Pinpoint the cell where the given text exists, returning its (X, Y) midpoint coordinate. 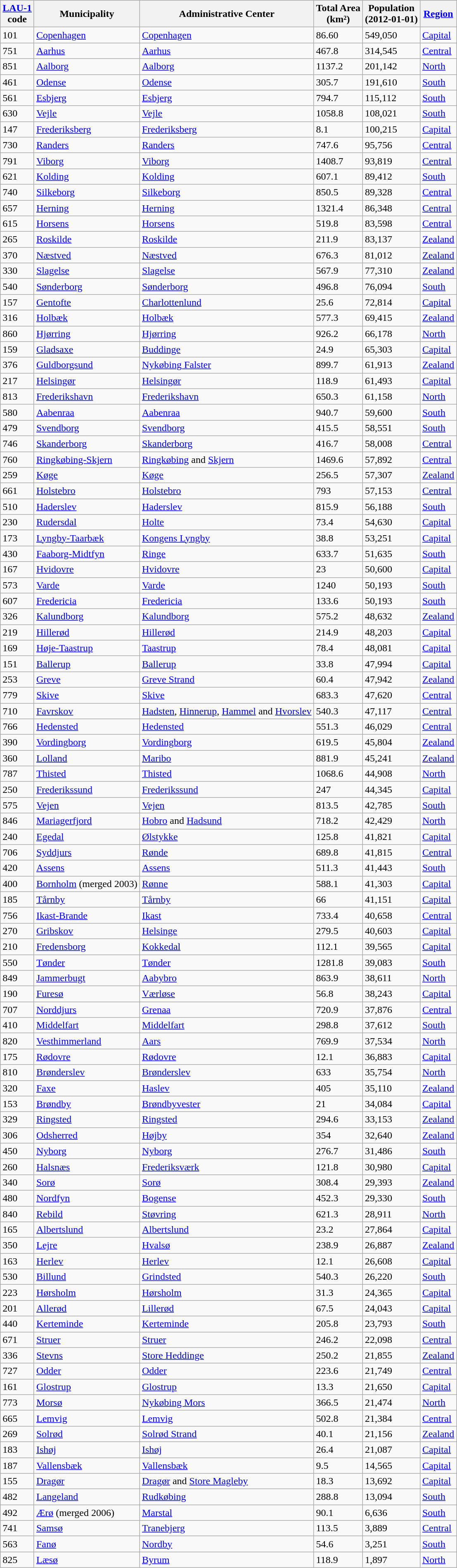
766 (17, 727)
825 (17, 1560)
240 (17, 837)
21,156 (391, 1434)
13,692 (391, 1481)
33,153 (391, 1120)
Population(2012-01-01) (391, 14)
926.2 (338, 334)
23,793 (391, 1324)
706 (17, 852)
26,220 (391, 1277)
496.8 (338, 287)
42,785 (391, 805)
86.60 (338, 35)
Aars (227, 1041)
Nordfyn (87, 1198)
650.3 (338, 396)
190 (17, 994)
400 (17, 884)
Fredensborg (87, 946)
1469.6 (338, 460)
298.8 (338, 1025)
794.7 (338, 98)
Lyngby-Taarbæk (87, 538)
813.5 (338, 805)
265 (17, 240)
621 (17, 176)
211.9 (338, 240)
13,094 (391, 1497)
Maribo (227, 758)
707 (17, 1010)
461 (17, 82)
13.3 (338, 1387)
519.8 (338, 224)
47,117 (391, 711)
330 (17, 271)
Holte (227, 522)
6,636 (391, 1513)
Ærø (merged 2006) (87, 1513)
Lejre (87, 1245)
840 (17, 1214)
Rønde (227, 852)
410 (17, 1025)
21,855 (391, 1355)
Marstal (227, 1513)
479 (17, 428)
219 (17, 632)
530 (17, 1277)
Ølstykke (227, 837)
Favrskov (87, 711)
Nykøbing Mors (227, 1402)
Lolland (87, 758)
633 (338, 1072)
66 (338, 899)
24,043 (391, 1308)
45,804 (391, 742)
67.5 (338, 1308)
Helsinge (227, 931)
294.6 (338, 1120)
250.2 (338, 1355)
Mariagerfjord (87, 821)
54,630 (391, 522)
540 (17, 287)
210 (17, 946)
279.5 (338, 931)
57,153 (391, 491)
Odsherred (87, 1135)
773 (17, 1402)
630 (17, 114)
314,545 (391, 51)
Jammerbugt (87, 978)
899.7 (338, 365)
66,178 (391, 334)
360 (17, 758)
Rebild (87, 1214)
551.3 (338, 727)
710 (17, 711)
56.8 (338, 994)
18.3 (338, 1481)
40,603 (391, 931)
29,330 (391, 1198)
Faxe (87, 1088)
Charlottenlund (227, 302)
48,203 (391, 632)
73.4 (338, 522)
153 (17, 1104)
Allerød (87, 1308)
29,393 (391, 1182)
33.8 (338, 664)
450 (17, 1151)
390 (17, 742)
813 (17, 396)
607 (17, 601)
849 (17, 978)
58,551 (391, 428)
1058.8 (338, 114)
Solrød (87, 1434)
223.6 (338, 1371)
329 (17, 1120)
Syddjurs (87, 852)
Nykøbing Falster (227, 365)
167 (17, 569)
21,474 (391, 1402)
810 (17, 1072)
59,600 (391, 412)
305.7 (338, 82)
746 (17, 444)
511.3 (338, 868)
Tranebjerg (227, 1528)
214.9 (338, 632)
247 (338, 790)
Ringe (227, 554)
8.1 (338, 129)
Norddjurs (87, 1010)
83,137 (391, 240)
Brøndby (87, 1104)
727 (17, 1371)
121.8 (338, 1167)
567.9 (338, 271)
793 (338, 491)
Rudersdal (87, 522)
26,887 (391, 1245)
863.9 (338, 978)
61,493 (391, 381)
452.3 (338, 1198)
561 (17, 98)
Billund (87, 1277)
24,365 (391, 1293)
Ringkøbing-Skjern (87, 460)
730 (17, 145)
492 (17, 1513)
37,876 (391, 1010)
155 (17, 1481)
676.3 (338, 255)
1281.8 (338, 963)
100,215 (391, 129)
787 (17, 774)
665 (17, 1418)
860 (17, 334)
89,412 (391, 176)
482 (17, 1497)
83,598 (391, 224)
791 (17, 161)
Ikast-Brande (87, 915)
689.8 (338, 852)
36,883 (391, 1057)
Gentofte (87, 302)
370 (17, 255)
Byrum (227, 1560)
510 (17, 507)
Aabybro (227, 978)
718.2 (338, 821)
720.9 (338, 1010)
Region (438, 14)
588.1 (338, 884)
Buddinge (227, 349)
633.7 (338, 554)
51,635 (391, 554)
3,889 (391, 1528)
751 (17, 51)
61,913 (391, 365)
Lillerød (227, 1308)
42,429 (391, 821)
Total Area(km²) (338, 14)
21,384 (391, 1418)
326 (17, 617)
480 (17, 1198)
78.4 (338, 648)
Dragør (87, 1481)
26,608 (391, 1261)
256.5 (338, 475)
113.5 (338, 1528)
205.8 (338, 1324)
56,188 (391, 507)
9.5 (338, 1466)
Greve Strand (227, 679)
420 (17, 868)
269 (17, 1434)
366.5 (338, 1402)
1,897 (391, 1560)
940.7 (338, 412)
217 (17, 381)
Gribskov (87, 931)
LAU-1code (17, 14)
58,008 (391, 444)
39,565 (391, 946)
Gladsaxe (87, 349)
27,864 (391, 1230)
Nordby (227, 1544)
38,611 (391, 978)
851 (17, 66)
1408.7 (338, 161)
Fanø (87, 1544)
53,251 (391, 538)
Langeland (87, 1497)
549,050 (391, 35)
77,310 (391, 271)
89,328 (391, 192)
22,098 (391, 1340)
Taastrup (227, 648)
246.2 (338, 1340)
23.2 (338, 1230)
502.8 (338, 1418)
769.9 (338, 1041)
37,612 (391, 1025)
Læsø (87, 1560)
41,443 (391, 868)
1240 (338, 585)
157 (17, 302)
657 (17, 208)
Grindsted (227, 1277)
23 (338, 569)
756 (17, 915)
350 (17, 1245)
Bornholm (merged 2003) (87, 884)
230 (17, 522)
250 (17, 790)
Ringkøbing and Skjern (227, 460)
580 (17, 412)
21,749 (391, 1371)
31,486 (391, 1151)
147 (17, 129)
Store Heddinge (227, 1355)
54.6 (338, 1544)
850.5 (338, 192)
61,158 (391, 396)
Dragør and Store Magleby (227, 1481)
60.4 (338, 679)
276.7 (338, 1151)
40.1 (338, 1434)
308.4 (338, 1182)
30,980 (391, 1167)
354 (338, 1135)
Ikast (227, 915)
815.9 (338, 507)
24.9 (338, 349)
415.5 (338, 428)
550 (17, 963)
173 (17, 538)
Rudkøbing (227, 1497)
683.3 (338, 695)
Municipality (87, 14)
41,303 (391, 884)
Høje-Taastrup (87, 648)
35,754 (391, 1072)
Stevns (87, 1355)
320 (17, 1088)
Kongens Lyngby (227, 538)
25.6 (338, 302)
Grenaa (227, 1010)
41,821 (391, 837)
Hadsten, Hinnerup, Hammel and Hvorslev (227, 711)
740 (17, 192)
44,345 (391, 790)
Hobro and Hadsund (227, 821)
1137.2 (338, 66)
Furesø (87, 994)
69,415 (391, 318)
340 (17, 1182)
175 (17, 1057)
112.1 (338, 946)
57,307 (391, 475)
741 (17, 1528)
Administrative Center (227, 14)
46,029 (391, 727)
573 (17, 585)
733.4 (338, 915)
Guldborgsund (87, 365)
191,610 (391, 82)
65,303 (391, 349)
Kokkedal (227, 946)
47,994 (391, 664)
253 (17, 679)
108,021 (391, 114)
101 (17, 35)
Solrød Strand (227, 1434)
1321.4 (338, 208)
37,534 (391, 1041)
Vesthimmerland (87, 1041)
881.9 (338, 758)
201 (17, 1308)
Haslev (227, 1088)
201,142 (391, 66)
125.8 (338, 837)
671 (17, 1340)
32,640 (391, 1135)
187 (17, 1466)
Højby (227, 1135)
Værløse (227, 994)
416.7 (338, 444)
48,081 (391, 648)
376 (17, 365)
336 (17, 1355)
760 (17, 460)
430 (17, 554)
47,620 (391, 695)
607.1 (338, 176)
41,151 (391, 899)
820 (17, 1041)
28,911 (391, 1214)
Samsø (87, 1528)
661 (17, 491)
183 (17, 1449)
270 (17, 931)
45,241 (391, 758)
Faaborg-Midtfyn (87, 554)
223 (17, 1293)
Hvalsø (227, 1245)
163 (17, 1261)
169 (17, 648)
Halsnæs (87, 1167)
747.6 (338, 145)
34,084 (391, 1104)
Bogense (227, 1198)
260 (17, 1167)
48,632 (391, 617)
44,908 (391, 774)
Greve (87, 679)
50,600 (391, 569)
57,892 (391, 460)
38.8 (338, 538)
21,650 (391, 1387)
76,094 (391, 287)
86,348 (391, 208)
563 (17, 1544)
577.3 (338, 318)
151 (17, 664)
81,012 (391, 255)
1068.6 (338, 774)
619.5 (338, 742)
165 (17, 1230)
Rønne (227, 884)
440 (17, 1324)
Morsø (87, 1402)
405 (338, 1088)
846 (17, 821)
779 (17, 695)
41,815 (391, 852)
575 (17, 805)
161 (17, 1387)
93,819 (391, 161)
72,814 (391, 302)
3,251 (391, 1544)
306 (17, 1135)
90.1 (338, 1513)
95,756 (391, 145)
21 (338, 1104)
621.3 (338, 1214)
288.8 (338, 1497)
259 (17, 475)
185 (17, 899)
238.9 (338, 1245)
26.4 (338, 1449)
Brøndbyvester (227, 1104)
21,087 (391, 1449)
159 (17, 349)
133.6 (338, 601)
467.8 (338, 51)
Støvring (227, 1214)
615 (17, 224)
Egedal (87, 837)
38,243 (391, 994)
39,083 (391, 963)
316 (17, 318)
115,112 (391, 98)
40,658 (391, 915)
575.2 (338, 617)
14,565 (391, 1466)
47,942 (391, 679)
31.3 (338, 1293)
Frederiksværk (227, 1167)
35,110 (391, 1088)
